Return (x, y) of the center of cell containing provided text 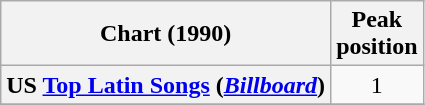
1 (377, 85)
Peakposition (377, 34)
Chart (1990) (166, 34)
US Top Latin Songs (Billboard) (166, 85)
